Scan for the cell matching the given text and deliver its [X, Y] coordinate at center. 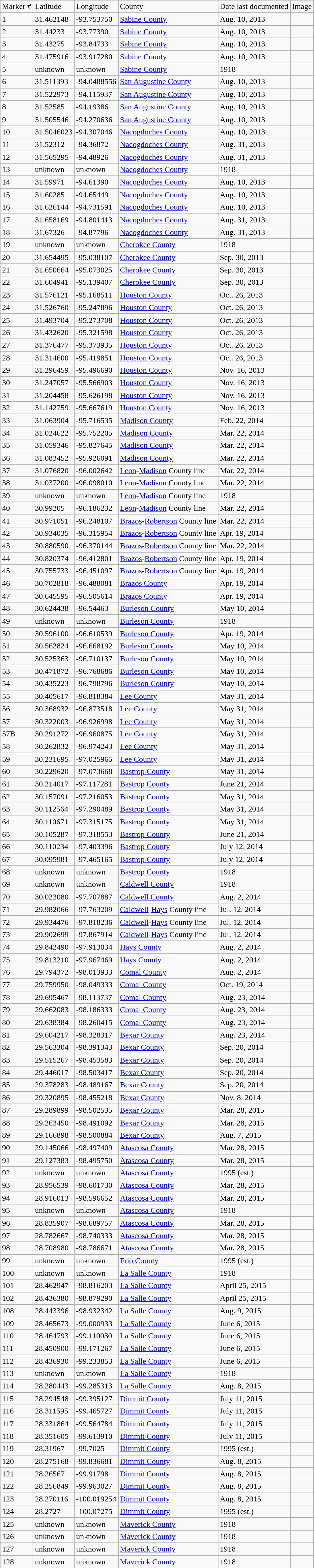
13 [17, 170]
Marker # [17, 7]
-94.801413 [96, 220]
127 [17, 1549]
17 [17, 220]
-98.689757 [96, 1223]
31.024622 [53, 433]
29.289899 [53, 1110]
29.166898 [53, 1135]
101 [17, 1286]
-93.77390 [96, 32]
30.262832 [53, 746]
31.576121 [53, 295]
40 [17, 508]
-96.668192 [96, 646]
32 [17, 408]
-100.019254 [96, 1499]
69 [17, 884]
31.475916 [53, 57]
53 [17, 671]
83 [17, 1060]
-96.610539 [96, 634]
29.759950 [53, 985]
28.436380 [53, 1298]
29.563304 [53, 1047]
29.604217 [53, 1035]
-97.913034 [96, 947]
60 [17, 772]
31.650664 [53, 270]
78 [17, 997]
-96.248107 [96, 521]
91 [17, 1160]
56 [17, 709]
31.526760 [53, 307]
28.436930 [53, 1361]
-95.926091 [96, 458]
1 [17, 19]
30.820374 [53, 558]
28.351605 [53, 1436]
29.794372 [53, 972]
54 [17, 684]
29.446017 [53, 1072]
-99.836681 [96, 1461]
128 [17, 1561]
38 [17, 483]
-95.139407 [96, 282]
-94.36872 [96, 144]
-94.19386 [96, 107]
-98.816203 [96, 1286]
123 [17, 1499]
-96.818384 [96, 696]
31.142759 [53, 408]
85 [17, 1085]
-95.496690 [96, 370]
62 [17, 797]
-97.763209 [96, 909]
92 [17, 1173]
50 [17, 634]
88 [17, 1123]
-97.818236 [96, 922]
6 [17, 82]
-99.395127 [96, 1399]
57 [17, 721]
-98.049333 [96, 985]
122 [17, 1486]
114 [17, 1386]
7 [17, 94]
-95.073025 [96, 270]
8 [17, 107]
31.59971 [53, 182]
-97.073668 [96, 772]
-99.285313 [96, 1386]
28.450900 [53, 1348]
29.813210 [53, 960]
-98.601730 [96, 1185]
-94.0488556 [96, 82]
27 [17, 345]
30.105287 [53, 834]
-97.403396 [96, 847]
70 [17, 897]
-93.917280 [96, 57]
96 [17, 1223]
30.971051 [53, 521]
31.511393 [53, 82]
2 [17, 32]
98 [17, 1248]
12 [17, 157]
10 [17, 132]
24 [17, 307]
95 [17, 1211]
-98.495750 [96, 1160]
-96.315954 [96, 533]
-94.270636 [96, 119]
30.645595 [53, 596]
31.076820 [53, 470]
31.059346 [53, 445]
31 [17, 395]
37 [17, 470]
30.110671 [53, 822]
-99.613910 [96, 1436]
18 [17, 232]
29.127383 [53, 1160]
28.280443 [53, 1386]
19 [17, 245]
30.471872 [53, 671]
99 [17, 1261]
-94.65449 [96, 195]
-95.752205 [96, 433]
36 [17, 458]
-98.113737 [96, 997]
64 [17, 822]
31.60285 [53, 195]
22 [17, 282]
-98.497409 [96, 1148]
23 [17, 295]
30.112564 [53, 809]
45 [17, 571]
Aug. 9, 2015 [254, 1311]
31.204458 [53, 395]
-99.963027 [96, 1486]
15 [17, 195]
124 [17, 1511]
87 [17, 1110]
31.505546 [53, 119]
29.982066 [53, 909]
30 [17, 383]
Latitude [53, 7]
-97.315175 [96, 822]
20 [17, 257]
-98.500884 [96, 1135]
-97.025965 [96, 759]
30.755733 [53, 571]
97 [17, 1236]
112 [17, 1361]
29.145066 [53, 1148]
75 [17, 960]
117 [17, 1424]
-98.503417 [96, 1072]
-94.48926 [96, 157]
58 [17, 746]
-97.117281 [96, 784]
-98.489167 [96, 1085]
28.311595 [53, 1411]
-95.273708 [96, 320]
-100.07275 [96, 1511]
-95.419851 [96, 357]
47 [17, 596]
61 [17, 784]
26 [17, 332]
29.378283 [53, 1085]
31.462148 [53, 19]
77 [17, 985]
34 [17, 433]
-97.867914 [96, 934]
21 [17, 270]
48 [17, 609]
28.956539 [53, 1185]
79 [17, 1010]
-97.216053 [96, 797]
121 [17, 1474]
-96.960875 [96, 734]
30.435223 [53, 684]
-99.000933 [96, 1323]
31.43275 [53, 44]
5 [17, 69]
100 [17, 1273]
County [168, 7]
33 [17, 420]
30.99205 [53, 508]
-98.328317 [96, 1035]
28.270116 [53, 1499]
71 [17, 909]
119 [17, 1449]
109 [17, 1323]
-96.370144 [96, 546]
31.604941 [53, 282]
29.263450 [53, 1123]
-99.7025 [96, 1449]
30.322003 [53, 721]
30.157091 [53, 797]
-94.87796 [96, 232]
-96.505614 [96, 596]
30.291272 [53, 734]
-99.171267 [96, 1348]
-99.564784 [96, 1424]
30.023080 [53, 897]
-97.707887 [96, 897]
-98.260415 [96, 1022]
-93.84733 [96, 44]
31.52312 [53, 144]
49 [17, 621]
31.67326 [53, 232]
-96.186232 [96, 508]
-94.115937 [96, 94]
Feb. 22, 2014 [254, 420]
29.515267 [53, 1060]
93 [17, 1185]
125 [17, 1524]
46 [17, 584]
-98.391343 [96, 1047]
30.624438 [53, 609]
Image [302, 7]
30.214017 [53, 784]
4 [17, 57]
39 [17, 496]
Nov. 8, 2014 [254, 1098]
31.626144 [53, 207]
31.493704 [53, 320]
28.464793 [53, 1336]
65 [17, 834]
28.462947 [53, 1286]
30.095981 [53, 859]
30.934035 [53, 533]
-98.013933 [96, 972]
31.083452 [53, 458]
-95.038107 [96, 257]
51 [17, 646]
3 [17, 44]
-98.186333 [96, 1010]
-95.827645 [96, 445]
42 [17, 533]
80 [17, 1022]
116 [17, 1411]
35 [17, 445]
68 [17, 872]
28 [17, 357]
31.063904 [53, 420]
29.638384 [53, 1022]
-96.412801 [96, 558]
-96.873518 [96, 709]
-99.91798 [96, 1474]
126 [17, 1536]
31.44233 [53, 32]
111 [17, 1348]
-98.455218 [96, 1098]
-95.247896 [96, 307]
16 [17, 207]
-99.233853 [96, 1361]
30.562824 [53, 646]
-96.098010 [96, 483]
82 [17, 1047]
94 [17, 1198]
-96.488081 [96, 584]
14 [17, 182]
-95.667619 [96, 408]
28.835907 [53, 1223]
-97.290489 [96, 809]
55 [17, 696]
31.376477 [53, 345]
30.229620 [53, 772]
72 [17, 922]
Longitude [96, 7]
-94.731591 [96, 207]
-94.307046 [96, 132]
30.596100 [53, 634]
31.52585 [53, 107]
28.275168 [53, 1461]
-97.465165 [96, 859]
31.432620 [53, 332]
63 [17, 809]
-98.596652 [96, 1198]
-97.318553 [96, 834]
-95.168511 [96, 295]
11 [17, 144]
Aug. 7, 2015 [254, 1135]
-98.740333 [96, 1236]
28.2727 [53, 1511]
66 [17, 847]
30.702818 [53, 584]
-99.110030 [96, 1336]
31.565295 [53, 157]
28.782667 [53, 1236]
59 [17, 759]
90 [17, 1148]
31.5046023 [53, 132]
-99.465727 [96, 1411]
31.037200 [53, 483]
28.26567 [53, 1474]
-96.54463 [96, 609]
30.525363 [53, 659]
-98.453583 [96, 1060]
-96.974243 [96, 746]
-96.710137 [96, 659]
73 [17, 934]
-95.626198 [96, 395]
-96.002642 [96, 470]
28.256849 [53, 1486]
108 [17, 1311]
113 [17, 1374]
25 [17, 320]
-97.967469 [96, 960]
30.405617 [53, 696]
Date last documented [254, 7]
29.662083 [53, 1010]
86 [17, 1098]
31.314600 [53, 357]
-98.932342 [96, 1311]
-98.502535 [96, 1110]
-93.753750 [96, 19]
52 [17, 659]
28.916013 [53, 1198]
120 [17, 1461]
29.695467 [53, 997]
-96.768686 [96, 671]
28.465673 [53, 1323]
31.247057 [53, 383]
28.294548 [53, 1399]
118 [17, 1436]
110 [17, 1336]
-95.716535 [96, 420]
29.320895 [53, 1098]
30.231695 [53, 759]
Oct. 19, 2014 [254, 985]
115 [17, 1399]
28.443396 [53, 1311]
9 [17, 119]
41 [17, 521]
31.296459 [53, 370]
30.368932 [53, 709]
-95.566903 [96, 383]
43 [17, 546]
-96.451097 [96, 571]
28.708980 [53, 1248]
102 [17, 1298]
29 [17, 370]
-95.321598 [96, 332]
84 [17, 1072]
29.902699 [53, 934]
-95.373935 [96, 345]
31.522973 [53, 94]
-98.786671 [96, 1248]
31.658169 [53, 220]
28.31967 [53, 1449]
-94.61390 [96, 182]
28.331864 [53, 1424]
44 [17, 558]
74 [17, 947]
76 [17, 972]
57B [17, 734]
Frio County [168, 1261]
67 [17, 859]
-98.879290 [96, 1298]
29.842490 [53, 947]
-96.926998 [96, 721]
30.880590 [53, 546]
-96.798796 [96, 684]
-98.491092 [96, 1123]
29.934476 [53, 922]
81 [17, 1035]
30.110234 [53, 847]
89 [17, 1135]
31.654495 [53, 257]
